Search for the cell housing the specified text and yield its (x, y) center coordinate. 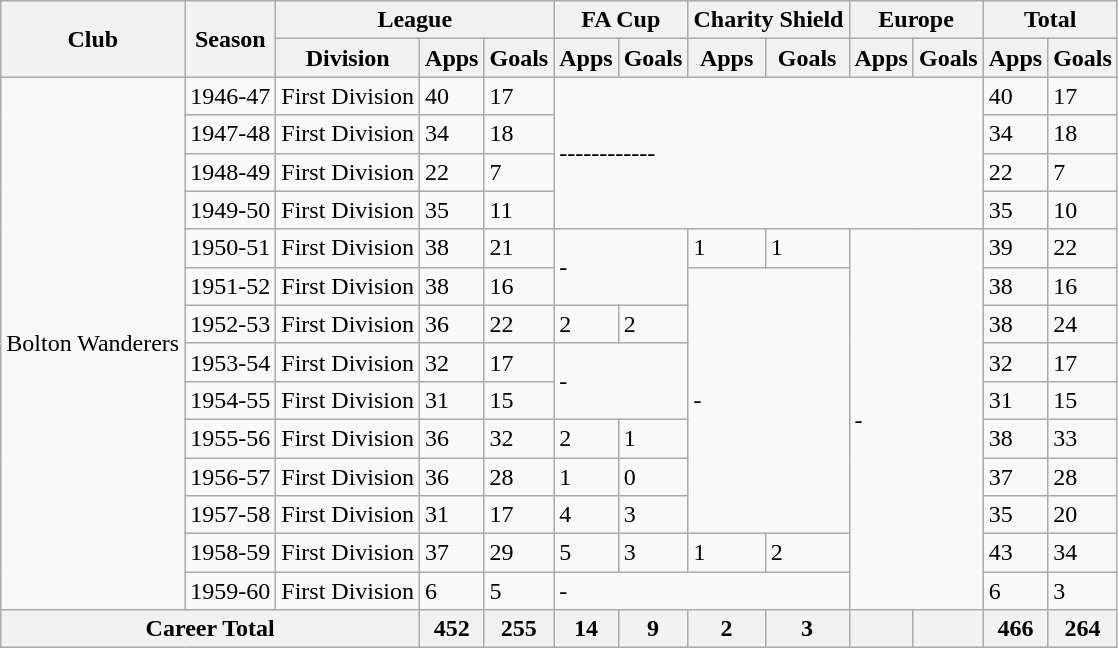
39 (1015, 248)
1948-49 (230, 172)
Charity Shield (768, 20)
League (415, 20)
Career Total (210, 629)
43 (1015, 553)
1959-60 (230, 591)
255 (519, 629)
1947-48 (230, 134)
------------ (768, 153)
9 (653, 629)
Club (93, 39)
466 (1015, 629)
1955-56 (230, 438)
1958-59 (230, 553)
Season (230, 39)
1957-58 (230, 515)
1952-53 (230, 324)
FA Cup (621, 20)
29 (519, 553)
33 (1083, 438)
1953-54 (230, 362)
1949-50 (230, 210)
Bolton Wanderers (93, 344)
21 (519, 248)
Total (1050, 20)
1956-57 (230, 477)
1951-52 (230, 286)
Europe (916, 20)
10 (1083, 210)
20 (1083, 515)
1946-47 (230, 96)
14 (586, 629)
24 (1083, 324)
1950-51 (230, 248)
452 (452, 629)
11 (519, 210)
4 (586, 515)
1954-55 (230, 400)
264 (1083, 629)
0 (653, 477)
Division (348, 58)
